Provide the [X, Y] coordinate of the cell's center where the given text is located.  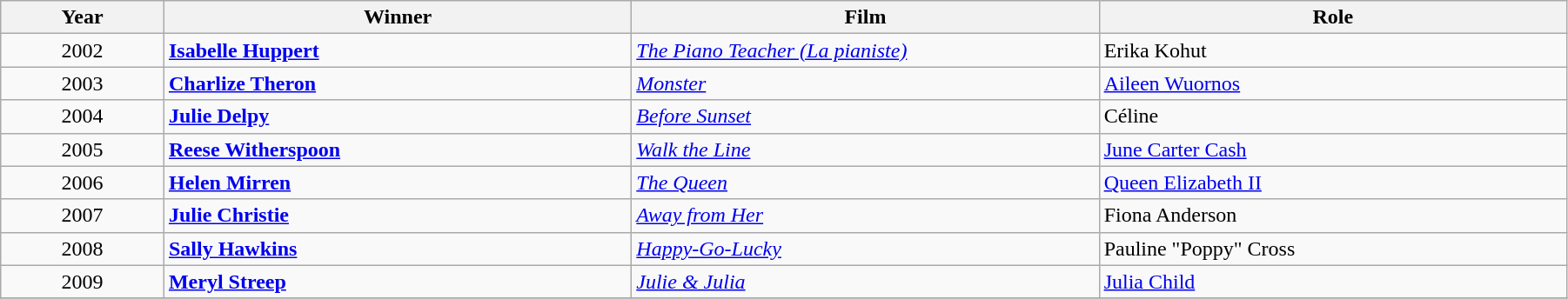
Reese Witherspoon [397, 149]
Walk the Line [865, 149]
Helen Mirren [397, 183]
2003 [83, 83]
Away from Her [865, 216]
Julie Delpy [397, 116]
Erika Kohut [1333, 50]
2009 [83, 282]
Sally Hawkins [397, 249]
2008 [83, 249]
June Carter Cash [1333, 149]
Julia Child [1333, 282]
Isabelle Huppert [397, 50]
Céline [1333, 116]
Before Sunset [865, 116]
2005 [83, 149]
Fiona Anderson [1333, 216]
2007 [83, 216]
Aileen Wuornos [1333, 83]
Happy-Go-Lucky [865, 249]
Charlize Theron [397, 83]
2006 [83, 183]
Julie Christie [397, 216]
Monster [865, 83]
2002 [83, 50]
The Piano Teacher (La pianiste) [865, 50]
2004 [83, 116]
Year [83, 17]
Pauline "Poppy" Cross [1333, 249]
Queen Elizabeth II [1333, 183]
Meryl Streep [397, 282]
The Queen [865, 183]
Role [1333, 17]
Film [865, 17]
Julie & Julia [865, 282]
Winner [397, 17]
